Output the [x, y] coordinate of the center of the cell containing the given text.  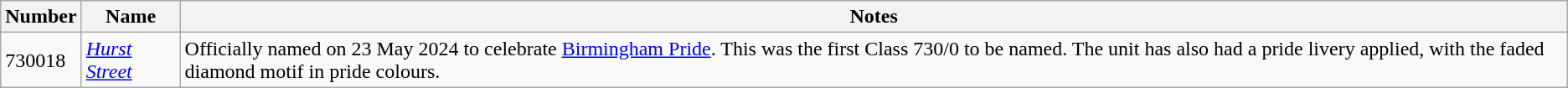
Name [131, 17]
730018 [41, 60]
Hurst Street [131, 60]
Notes [874, 17]
Number [41, 17]
